Find where the given text appears and provide that cell's center as (x, y) coordinate. 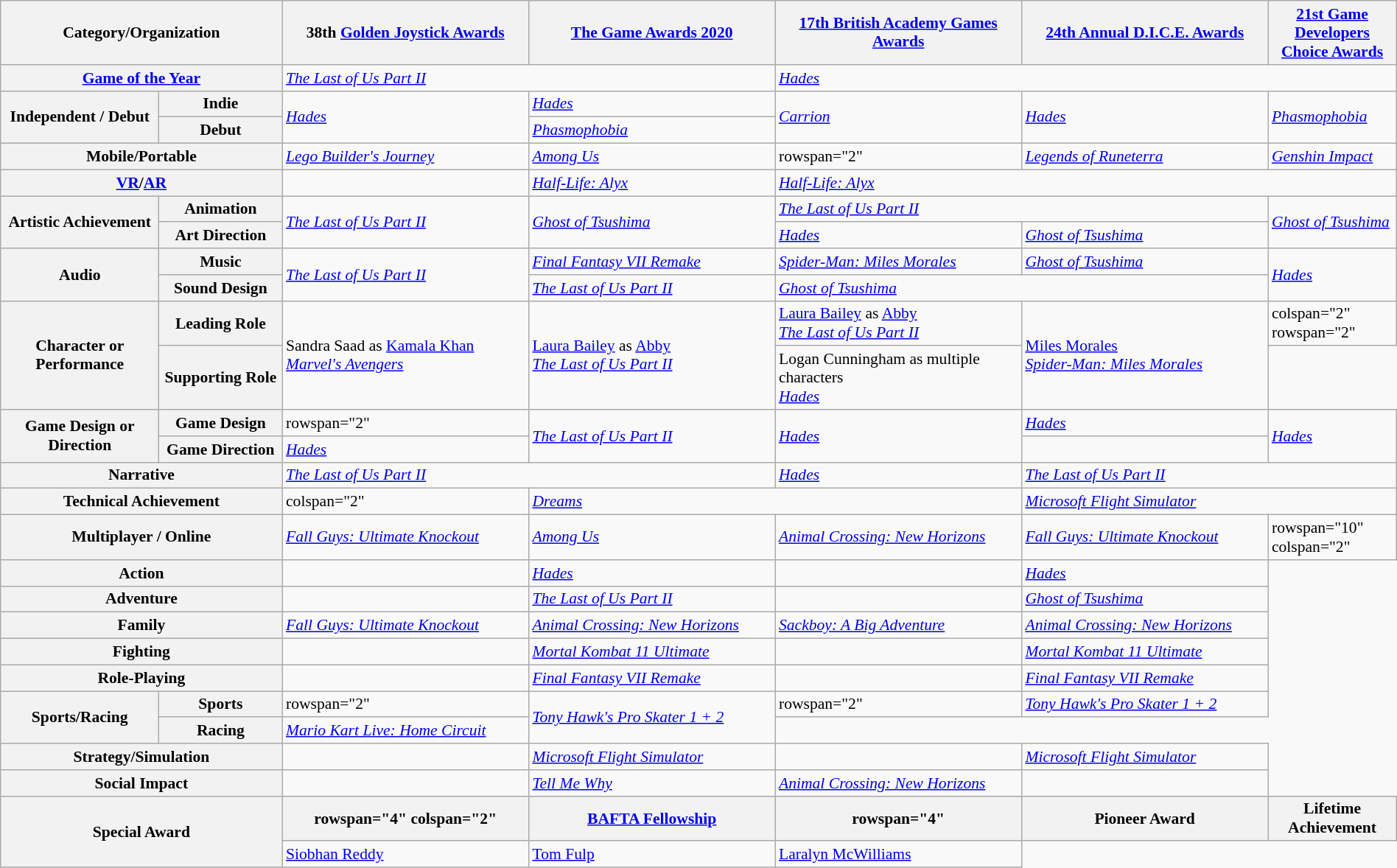
Tell Me Why (651, 783)
Game Design or Direction (80, 436)
Sackboy: A Big Adventure (898, 626)
Animation (221, 209)
rowspan="4" colspan="2" (405, 818)
Indie (221, 104)
colspan="2" rowspan="2" (1332, 323)
colspan="2" (405, 502)
Debut (221, 130)
Sports (221, 704)
Sound Design (221, 287)
rowspan="10" colspan="2" (1332, 536)
Sports/Racing (80, 718)
BAFTA Fellowship (651, 818)
Siobhan Reddy (405, 854)
Game Design (221, 423)
Lifetime Achievement (1332, 818)
Logan Cunningham as multiple charactersHades (898, 377)
Role-Playing (141, 678)
Lego Builder's Journey (405, 156)
Carrion (898, 116)
Miles MoralesSpider-Man: Miles Morales (1144, 355)
Sandra Saad as Kamala KhanMarvel's Avengers (405, 355)
Fighting (141, 651)
Narrative (141, 475)
Mario Kart Live: Home Circuit (405, 730)
VR/AR (141, 183)
Artistic Achievement (80, 223)
21st Game Developers Choice Awards (1332, 32)
17th British Academy Games Awards (898, 32)
Independent / Debut (80, 116)
The Game Awards 2020 (651, 32)
Action (141, 573)
Spider-Man: Miles Morales (898, 262)
Multiplayer / Online (141, 536)
Art Direction (221, 235)
Dreams (775, 502)
Technical Achievement (141, 502)
Audio (80, 274)
Character or Performance (80, 355)
24th Annual D.I.C.E. Awards (1144, 32)
Strategy/Simulation (141, 757)
Mobile/Portable (141, 156)
Leading Role (221, 323)
Special Award (141, 831)
Music (221, 262)
Tom Fulp (651, 854)
Adventure (141, 599)
Genshin Impact (1332, 156)
rowspan="4" (898, 818)
Pioneer Award (1144, 818)
Family (141, 626)
Legends of Runeterra (1144, 156)
Racing (221, 730)
Supporting Role (221, 377)
Category/Organization (141, 32)
Laralyn McWilliams (898, 854)
Game of the Year (141, 77)
38th Golden Joystick Awards (405, 32)
Game Direction (221, 449)
Social Impact (141, 783)
